Identify which cell holds the provided text, then report its [x, y] central coordinate. 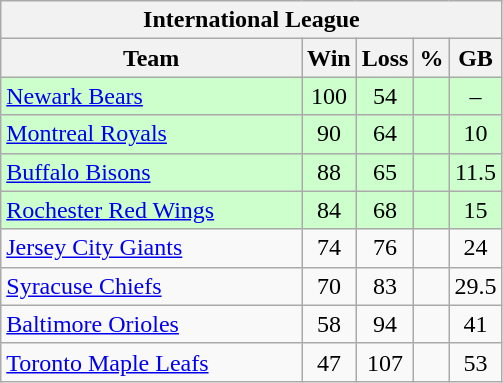
24 [476, 248]
Baltimore Orioles [152, 324]
54 [385, 96]
70 [330, 286]
Toronto Maple Leafs [152, 362]
100 [330, 96]
– [476, 96]
Loss [385, 58]
64 [385, 134]
Team [152, 58]
68 [385, 210]
84 [330, 210]
41 [476, 324]
Jersey City Giants [152, 248]
10 [476, 134]
83 [385, 286]
90 [330, 134]
88 [330, 172]
Rochester Red Wings [152, 210]
15 [476, 210]
Syracuse Chiefs [152, 286]
94 [385, 324]
International League [252, 20]
76 [385, 248]
53 [476, 362]
74 [330, 248]
65 [385, 172]
Buffalo Bisons [152, 172]
29.5 [476, 286]
47 [330, 362]
GB [476, 58]
11.5 [476, 172]
Win [330, 58]
107 [385, 362]
58 [330, 324]
Newark Bears [152, 96]
% [432, 58]
Montreal Royals [152, 134]
